Return [x, y] of the center of cell containing provided text 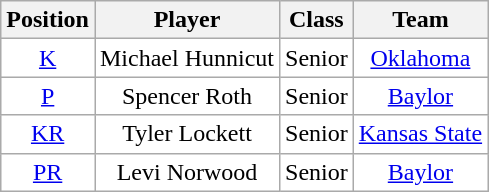
Levi Norwood [186, 172]
Tyler Lockett [186, 134]
Kansas State [420, 134]
Michael Hunnicut [186, 58]
Position [48, 20]
Class [317, 20]
Player [186, 20]
P [48, 96]
Oklahoma [420, 58]
K [48, 58]
PR [48, 172]
KR [48, 134]
Spencer Roth [186, 96]
Team [420, 20]
